Search for the cell housing the specified text and yield its (x, y) center coordinate. 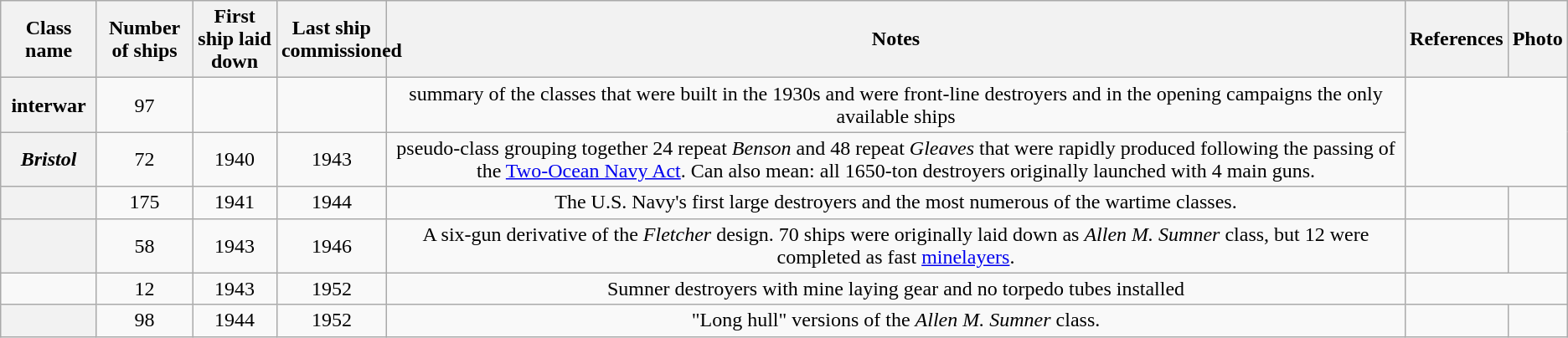
"Long hull" versions of the Allen M. Sumner class. (895, 320)
1941 (235, 202)
First ship laid down (235, 39)
Bristol (49, 159)
98 (144, 320)
Sumner destroyers with mine laying gear and no torpedo tubes installed (895, 289)
References (1457, 39)
58 (144, 246)
1940 (235, 159)
A six-gun derivative of the Fletcher design. 70 ships were originally laid down as Allen M. Sumner class, but 12 were completed as fast minelayers. (895, 246)
72 (144, 159)
interwar (49, 105)
Notes (895, 39)
1946 (332, 246)
Number of ships (144, 39)
Photo (1538, 39)
175 (144, 202)
Class name (49, 39)
12 (144, 289)
97 (144, 105)
Last ship commissioned (332, 39)
The U.S. Navy's first large destroyers and the most numerous of the wartime classes. (895, 202)
summary of the classes that were built in the 1930s and were front-line destroyers and in the opening campaigns the only available ships (895, 105)
